Search for the cell housing the specified text and yield its (x, y) center coordinate. 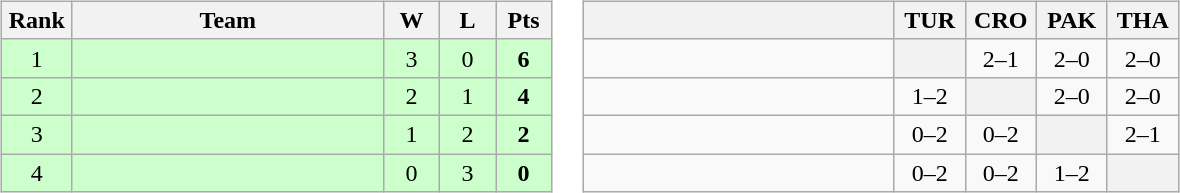
6 (524, 58)
PAK (1072, 20)
W (411, 20)
THA (1142, 20)
Pts (524, 20)
Rank (36, 20)
L (467, 20)
CRO (1000, 20)
Team (228, 20)
TUR (930, 20)
